Locate the cell with the specified text and output its (X, Y) center coordinate. 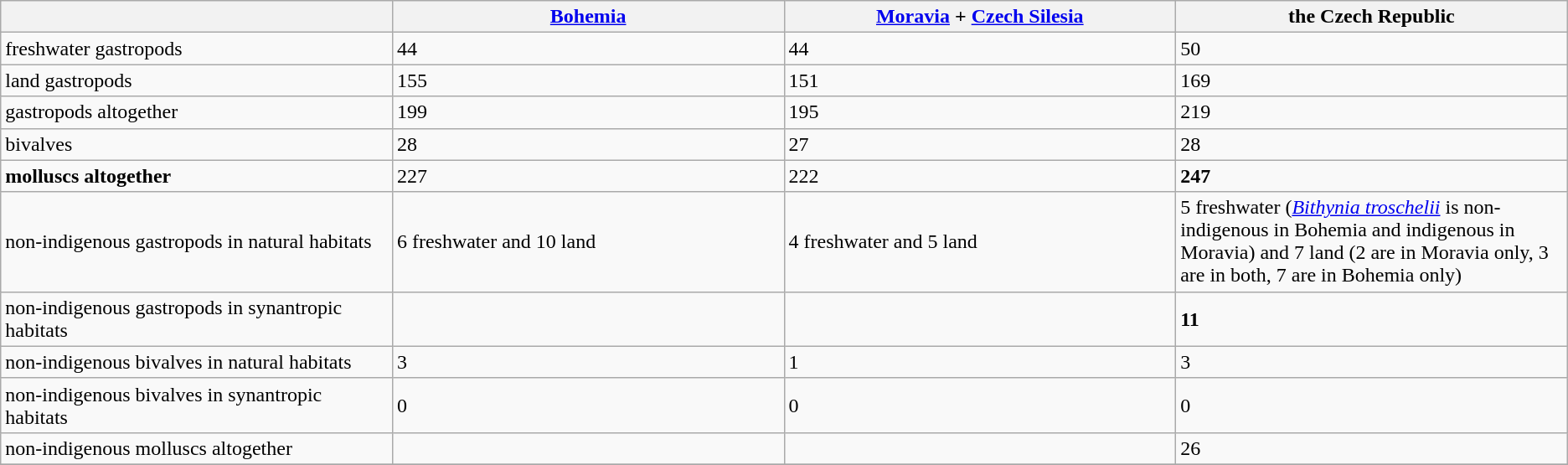
1 (980, 362)
Moravia + Czech Silesia (980, 17)
11 (1372, 318)
219 (1372, 112)
non-indigenous bivalves in natural habitats (197, 362)
molluscs altogether (197, 176)
the Czech Republic (1372, 17)
Bohemia (588, 17)
247 (1372, 176)
4 freshwater and 5 land (980, 241)
27 (980, 144)
6 freshwater and 10 land (588, 241)
151 (980, 80)
non-indigenous gastropods in natural habitats (197, 241)
freshwater gastropods (197, 49)
50 (1372, 49)
non-indigenous gastropods in synantropic habitats (197, 318)
land gastropods (197, 80)
non-indigenous bivalves in synantropic habitats (197, 406)
non-indigenous molluscs altogether (197, 448)
155 (588, 80)
bivalves (197, 144)
199 (588, 112)
26 (1372, 448)
227 (588, 176)
gastropods altogether (197, 112)
195 (980, 112)
222 (980, 176)
169 (1372, 80)
